Capture the cell that displays the provided text and extract its [x, y] central coordinate. 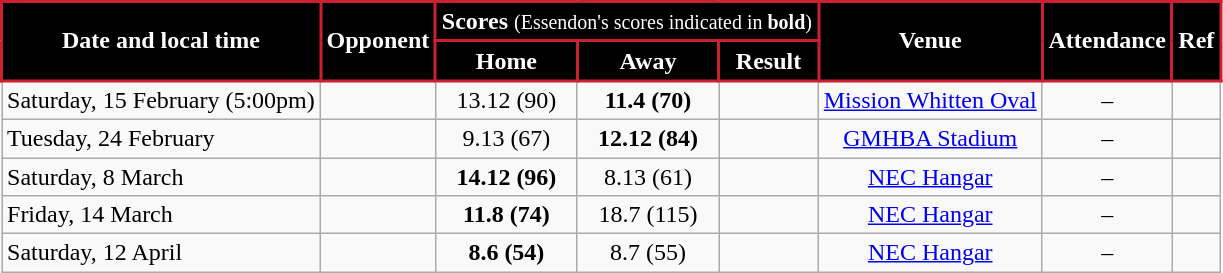
Saturday, 12 April [162, 253]
Scores (Essendon's scores indicated in bold) [628, 22]
8.6 (54) [507, 253]
GMHBA Stadium [930, 138]
8.13 (61) [648, 177]
8.7 (55) [648, 253]
Opponent [378, 42]
13.12 (90) [507, 100]
14.12 (96) [507, 177]
18.7 (115) [648, 215]
11.4 (70) [648, 100]
Ref [1196, 42]
Venue [930, 42]
12.12 (84) [648, 138]
Saturday, 15 February (5:00pm) [162, 100]
Home [507, 61]
Friday, 14 March [162, 215]
9.13 (67) [507, 138]
Saturday, 8 March [162, 177]
Date and local time [162, 42]
Away [648, 61]
Tuesday, 24 February [162, 138]
Result [768, 61]
Mission Whitten Oval [930, 100]
11.8 (74) [507, 215]
Attendance [1107, 42]
